Determine the [X, Y] coordinate at the center of the cell enclosing the given text.  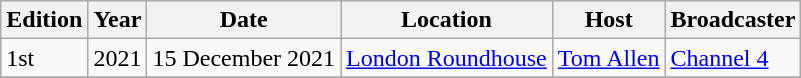
15 December 2021 [244, 58]
Year [118, 20]
Tom Allen [608, 58]
Location [447, 20]
Date [244, 20]
London Roundhouse [447, 58]
1st [44, 58]
Broadcaster [733, 20]
Channel 4 [733, 58]
2021 [118, 58]
Edition [44, 20]
Host [608, 20]
